Extract the (x, y) coordinate from the center of the cell holding the provided text.  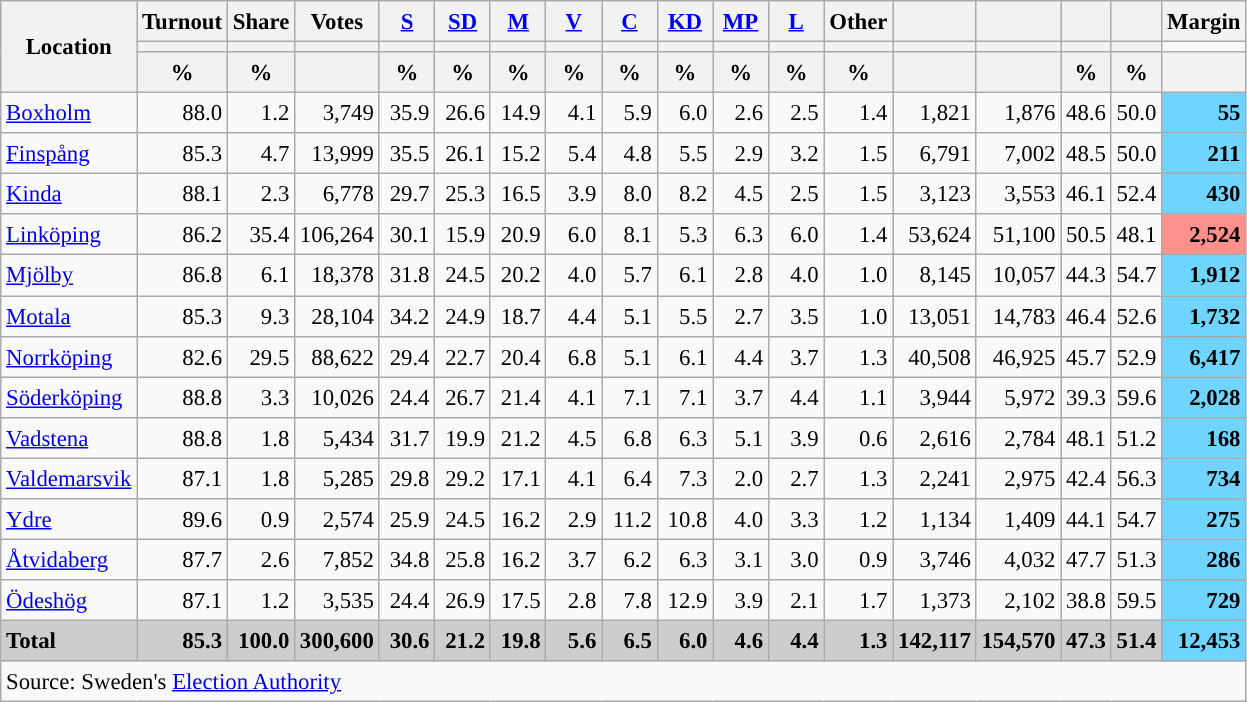
10,026 (338, 398)
8,145 (934, 276)
8.0 (630, 194)
14,783 (1018, 316)
86.8 (182, 276)
89.6 (182, 520)
29.7 (407, 194)
55 (1204, 114)
26.6 (463, 114)
39.3 (1086, 398)
59.6 (1136, 398)
17.5 (518, 600)
13,999 (338, 154)
7.3 (685, 478)
Turnout (182, 22)
1.1 (858, 398)
56.3 (1136, 478)
1,821 (934, 114)
11.2 (630, 520)
82.6 (182, 356)
9.3 (260, 316)
34.2 (407, 316)
29.8 (407, 478)
3,535 (338, 600)
SD (463, 22)
34.8 (407, 560)
20.9 (518, 234)
5.4 (574, 154)
53,624 (934, 234)
26.9 (463, 600)
48.5 (1086, 154)
40,508 (934, 356)
5.7 (630, 276)
25.3 (463, 194)
87.7 (182, 560)
Margin (1204, 22)
52.6 (1136, 316)
13,051 (934, 316)
51.3 (1136, 560)
22.7 (463, 356)
2,028 (1204, 398)
KD (685, 22)
19.8 (518, 640)
15.9 (463, 234)
42.4 (1086, 478)
286 (1204, 560)
51,100 (1018, 234)
3,749 (338, 114)
10,057 (1018, 276)
29.2 (463, 478)
211 (1204, 154)
8.1 (630, 234)
2,784 (1018, 438)
2.3 (260, 194)
52.9 (1136, 356)
88.1 (182, 194)
Söderköping (69, 398)
2,102 (1018, 600)
154,570 (1018, 640)
729 (1204, 600)
1,373 (934, 600)
734 (1204, 478)
3,123 (934, 194)
Motala (69, 316)
7,852 (338, 560)
Kinda (69, 194)
3,746 (934, 560)
26.7 (463, 398)
100.0 (260, 640)
20.4 (518, 356)
86.2 (182, 234)
3,944 (934, 398)
6.4 (630, 478)
2,524 (1204, 234)
3.5 (796, 316)
142,117 (934, 640)
21.4 (518, 398)
88,622 (338, 356)
Linköping (69, 234)
7.8 (630, 600)
6,778 (338, 194)
2.1 (796, 600)
Location (69, 47)
59.5 (1136, 600)
3,553 (1018, 194)
Åtvidaberg (69, 560)
19.9 (463, 438)
20.2 (518, 276)
4.8 (630, 154)
12.9 (685, 600)
0.6 (858, 438)
4.6 (741, 640)
51.2 (1136, 438)
3.0 (796, 560)
46,925 (1018, 356)
2,574 (338, 520)
300,600 (338, 640)
4,032 (1018, 560)
5,972 (1018, 398)
Other (858, 22)
Source: Sweden's Election Authority (624, 682)
S (407, 22)
1,876 (1018, 114)
44.1 (1086, 520)
Ödeshög (69, 600)
Norrköping (69, 356)
275 (1204, 520)
5,285 (338, 478)
6.5 (630, 640)
1.7 (858, 600)
7,002 (1018, 154)
2.0 (741, 478)
18,378 (338, 276)
47.7 (1086, 560)
3.2 (796, 154)
Valdemarsvik (69, 478)
2,616 (934, 438)
1,409 (1018, 520)
31.7 (407, 438)
6,791 (934, 154)
106,264 (338, 234)
Total (69, 640)
2,241 (934, 478)
C (630, 22)
46.1 (1086, 194)
430 (1204, 194)
26.1 (463, 154)
10.8 (685, 520)
46.4 (1086, 316)
29.4 (407, 356)
6,417 (1204, 356)
51.4 (1136, 640)
5,434 (338, 438)
24.9 (463, 316)
Boxholm (69, 114)
35.4 (260, 234)
Vadstena (69, 438)
25.9 (407, 520)
18.7 (518, 316)
50.5 (1086, 234)
48.6 (1086, 114)
MP (741, 22)
Votes (338, 22)
30.6 (407, 640)
47.3 (1086, 640)
52.4 (1136, 194)
15.2 (518, 154)
45.7 (1086, 356)
L (796, 22)
1,732 (1204, 316)
88.0 (182, 114)
30.1 (407, 234)
44.3 (1086, 276)
17.1 (518, 478)
M (518, 22)
35.9 (407, 114)
35.5 (407, 154)
38.8 (1086, 600)
25.8 (463, 560)
Share (260, 22)
3.1 (741, 560)
Ydre (69, 520)
12,453 (1204, 640)
5.9 (630, 114)
2,975 (1018, 478)
31.8 (407, 276)
5.6 (574, 640)
28,104 (338, 316)
1,912 (1204, 276)
14.9 (518, 114)
5.3 (685, 234)
6.2 (630, 560)
4.7 (260, 154)
8.2 (685, 194)
29.5 (260, 356)
168 (1204, 438)
Finspång (69, 154)
V (574, 22)
Mjölby (69, 276)
16.5 (518, 194)
1,134 (934, 520)
